Search for the cell housing the specified text and yield its [X, Y] center coordinate. 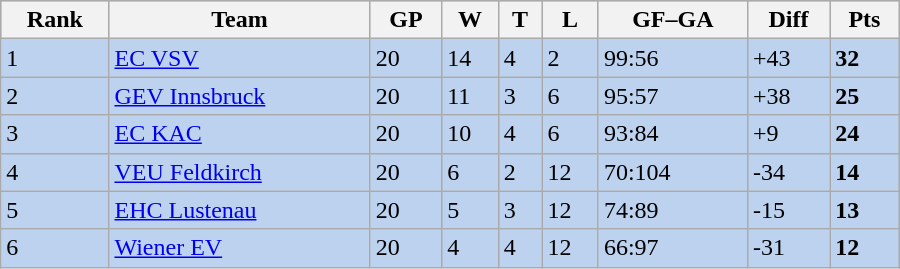
EC KAC [240, 134]
VEU Feldkirch [240, 172]
95:57 [672, 96]
32 [865, 58]
25 [865, 96]
-34 [788, 172]
L [570, 20]
GEV Innsbruck [240, 96]
EHC Lustenau [240, 210]
GP [406, 20]
Pts [865, 20]
Wiener EV [240, 248]
W [470, 20]
GF–GA [672, 20]
Team [240, 20]
EC VSV [240, 58]
+38 [788, 96]
93:84 [672, 134]
+9 [788, 134]
13 [865, 210]
-15 [788, 210]
74:89 [672, 210]
Diff [788, 20]
66:97 [672, 248]
T [520, 20]
1 [55, 58]
Rank [55, 20]
11 [470, 96]
10 [470, 134]
70:104 [672, 172]
-31 [788, 248]
24 [865, 134]
+43 [788, 58]
99:56 [672, 58]
